Extract the (X, Y) coordinate from the center of the cell holding the provided text.  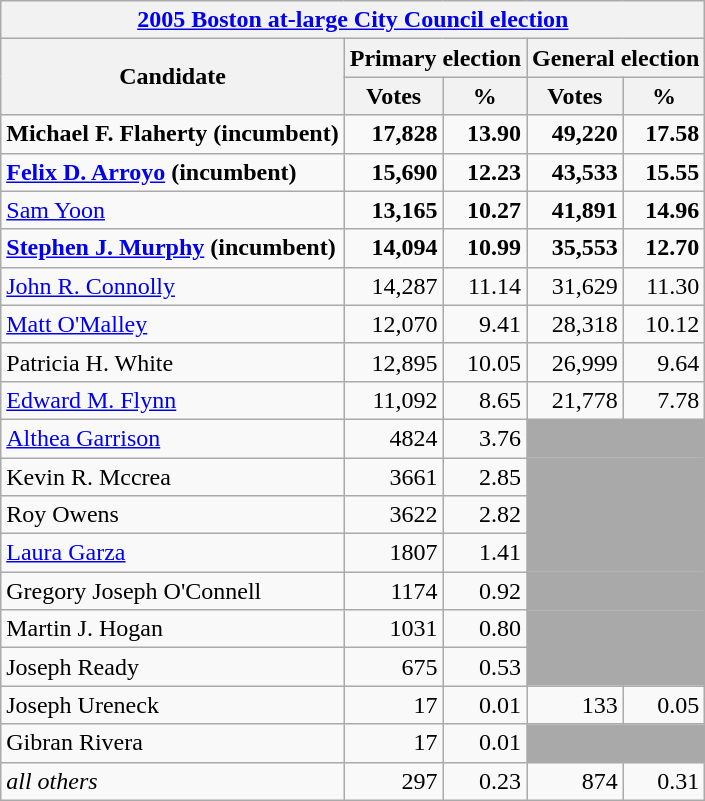
Felix D. Arroyo (incumbent) (172, 172)
12.23 (484, 172)
41,891 (576, 210)
Laura Garza (172, 553)
2005 Boston at-large City Council election (353, 20)
Sam Yoon (172, 210)
4824 (394, 438)
1.41 (484, 553)
26,999 (576, 362)
10.12 (664, 324)
21,778 (576, 400)
1174 (394, 591)
0.53 (484, 667)
0.05 (664, 705)
0.80 (484, 629)
10.27 (484, 210)
43,533 (576, 172)
31,629 (576, 286)
9.64 (664, 362)
12,070 (394, 324)
2.85 (484, 477)
Edward M. Flynn (172, 400)
28,318 (576, 324)
Michael F. Flaherty (incumbent) (172, 134)
7.78 (664, 400)
14.96 (664, 210)
1031 (394, 629)
13,165 (394, 210)
13.90 (484, 134)
10.99 (484, 248)
John R. Connolly (172, 286)
2.82 (484, 515)
Patricia H. White (172, 362)
49,220 (576, 134)
17.58 (664, 134)
General election (616, 58)
Gibran Rivera (172, 743)
all others (172, 781)
Primary election (435, 58)
Gregory Joseph O'Connell (172, 591)
14,287 (394, 286)
14,094 (394, 248)
Joseph Ureneck (172, 705)
1807 (394, 553)
35,553 (576, 248)
12,895 (394, 362)
133 (576, 705)
9.41 (484, 324)
0.92 (484, 591)
3.76 (484, 438)
675 (394, 667)
297 (394, 781)
0.31 (664, 781)
3661 (394, 477)
10.05 (484, 362)
11.30 (664, 286)
874 (576, 781)
Roy Owens (172, 515)
12.70 (664, 248)
Martin J. Hogan (172, 629)
17,828 (394, 134)
Kevin R. Mccrea (172, 477)
11.14 (484, 286)
15.55 (664, 172)
Althea Garrison (172, 438)
11,092 (394, 400)
Matt O'Malley (172, 324)
15,690 (394, 172)
0.23 (484, 781)
Stephen J. Murphy (incumbent) (172, 248)
8.65 (484, 400)
3622 (394, 515)
Joseph Ready (172, 667)
Candidate (172, 77)
